Search for the cell housing the specified text and yield its [x, y] center coordinate. 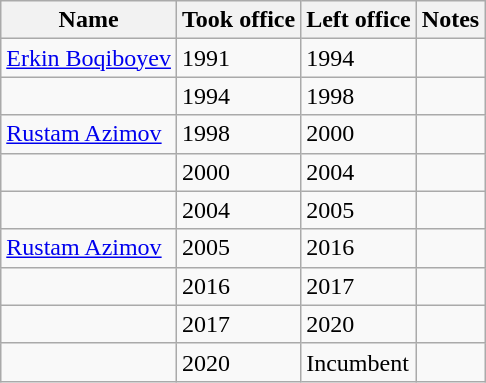
Notes [450, 20]
1991 [238, 58]
Name [89, 20]
Left office [359, 20]
Erkin Boqiboyev [89, 58]
Incumbent [359, 362]
Took office [238, 20]
